Find where the given text appears and provide that cell's center as [x, y] coordinate. 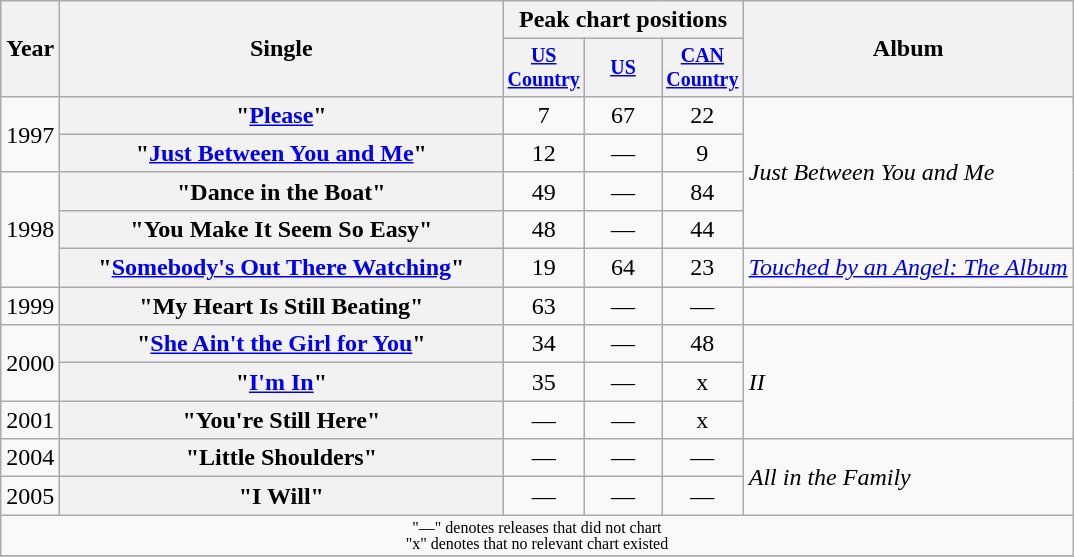
44 [703, 229]
Peak chart positions [623, 20]
"Somebody's Out There Watching" [282, 268]
"I'm In" [282, 382]
US [624, 68]
Single [282, 49]
2005 [30, 496]
"Dance in the Boat" [282, 191]
12 [544, 153]
2001 [30, 420]
34 [544, 344]
1999 [30, 306]
84 [703, 191]
"—" denotes releases that did not chart"x" denotes that no relevant chart existed [537, 536]
19 [544, 268]
1998 [30, 229]
II [908, 382]
9 [703, 153]
"She Ain't the Girl for You" [282, 344]
"Just Between You and Me" [282, 153]
2004 [30, 458]
Touched by an Angel: The Album [908, 268]
US Country [544, 68]
Just Between You and Me [908, 172]
"Little Shoulders" [282, 458]
2000 [30, 363]
"I Will" [282, 496]
1997 [30, 134]
All in the Family [908, 477]
22 [703, 115]
Album [908, 49]
23 [703, 268]
"You're Still Here" [282, 420]
64 [624, 268]
67 [624, 115]
49 [544, 191]
"My Heart Is Still Beating" [282, 306]
"You Make It Seem So Easy" [282, 229]
Year [30, 49]
"Please" [282, 115]
7 [544, 115]
35 [544, 382]
CAN Country [703, 68]
63 [544, 306]
